Scan for the cell matching the given text and deliver its (X, Y) coordinate at center. 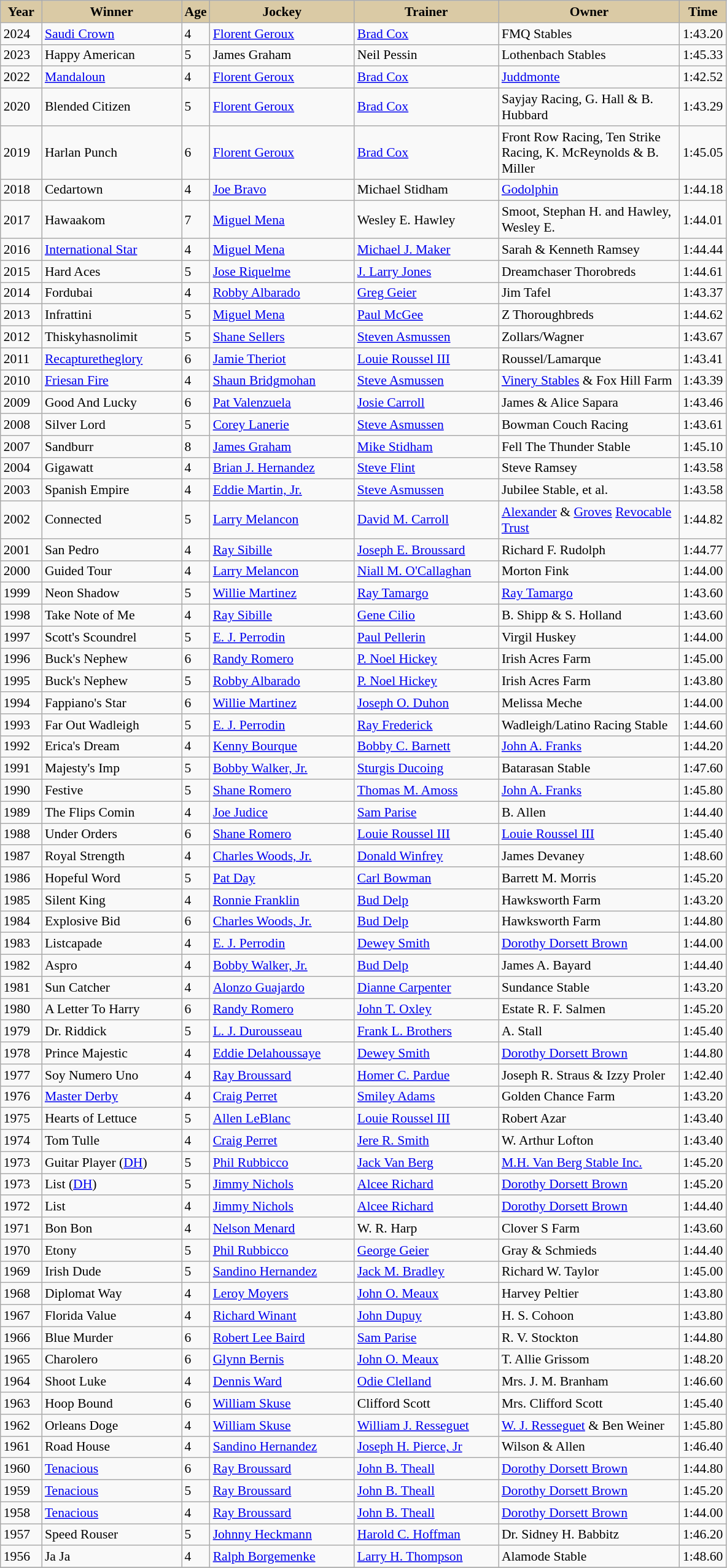
Orleans Doge (112, 1425)
2012 (21, 337)
James & Alice Sapara (589, 403)
Majesty's Imp (112, 769)
Clover S Farm (589, 1228)
Dr. Riddick (112, 1032)
Morton Fink (589, 571)
Niall M. O'Callaghan (426, 571)
Blended Citizen (112, 107)
Scott's Scoundrel (112, 637)
Godolphin (589, 190)
The Flips Comin (112, 812)
Explosive Bid (112, 922)
1988 (21, 834)
Soy Numero Uno (112, 1075)
Steve Flint (426, 468)
San Pedro (112, 550)
Hopeful Word (112, 878)
2007 (21, 447)
Wadleigh/Latino Racing Stable (589, 725)
2024 (21, 34)
2013 (21, 315)
1:43.37 (702, 293)
Happy American (112, 55)
Gene Cilio (426, 616)
Richard Winant (282, 1316)
Leroy Moyers (282, 1294)
Corey Lanerie (282, 425)
Under Orders (112, 834)
FMQ Stables (589, 34)
1959 (21, 1491)
Harvey Peltier (589, 1294)
2000 (21, 571)
1:44.61 (702, 272)
Friesan Fire (112, 381)
John T. Oxley (426, 1009)
Homer C. Pardue (426, 1075)
Listcapade (112, 944)
Dianne Carpenter (426, 987)
Joe Bravo (282, 190)
Richard W. Taylor (589, 1272)
1:44.20 (702, 747)
7 (196, 220)
Vinery Stables & Fox Hill Farm (589, 381)
Pat Day (282, 878)
Irish Dude (112, 1272)
Ronnie Franklin (282, 900)
M.H. Van Berg Stable Inc. (589, 1162)
8 (196, 447)
Carl Bowman (426, 878)
Hawaakom (112, 220)
2011 (21, 359)
1971 (21, 1228)
1964 (21, 1382)
1958 (21, 1513)
Nelson Menard (282, 1228)
1987 (21, 857)
1963 (21, 1403)
John Dupuy (426, 1316)
1974 (21, 1141)
Owner (589, 12)
Larry H. Thompson (426, 1557)
Neil Pessin (426, 55)
1:44.18 (702, 190)
T. Allie Grissom (589, 1360)
Time (702, 12)
Guided Tour (112, 571)
Fappiano's Star (112, 703)
2023 (21, 55)
George Geier (426, 1250)
Shaun Bridgmohan (282, 381)
Alamode Stable (589, 1557)
Eddie Martin, Jr. (282, 490)
2018 (21, 190)
1981 (21, 987)
Blue Murder (112, 1338)
1990 (21, 791)
2014 (21, 293)
Mrs. Clifford Scott (589, 1403)
Ja Ja (112, 1557)
1:42.40 (702, 1075)
1989 (21, 812)
Neon Shadow (112, 594)
1960 (21, 1469)
1975 (21, 1119)
Jubilee Stable, et al. (589, 490)
Wesley E. Hawley (426, 220)
1980 (21, 1009)
Ralph Borgemenke (282, 1557)
Dreamchaser Thorobreds (589, 272)
Saudi Crown (112, 34)
2008 (21, 425)
1:45.10 (702, 447)
Aspro (112, 966)
Golden Chance Farm (589, 1097)
1968 (21, 1294)
1:43.41 (702, 359)
Sturgis Ducoing (426, 769)
Alonzo Guajardo (282, 987)
1:46.40 (702, 1447)
1:43.29 (702, 107)
Roussel/Lamarque (589, 359)
James A. Bayard (589, 966)
Spanish Empire (112, 490)
David M. Carroll (426, 520)
Joseph H. Pierce, Jr (426, 1447)
A. Stall (589, 1032)
1:47.60 (702, 769)
Harold C. Hoffman (426, 1535)
1:44.82 (702, 520)
2002 (21, 520)
1972 (21, 1207)
Sun Catcher (112, 987)
Jim Tafel (589, 293)
Barrett M. Morris (589, 878)
Trainer (426, 12)
Mike Stidham (426, 447)
Hard Aces (112, 272)
W. Arthur Lofton (589, 1141)
1994 (21, 703)
Bowman Couch Racing (589, 425)
2016 (21, 249)
Silver Lord (112, 425)
1:48.20 (702, 1360)
1999 (21, 594)
1970 (21, 1250)
1:43.61 (702, 425)
List (112, 1207)
Shane Sellers (282, 337)
1961 (21, 1447)
Alexander & Groves Revocable Trust (589, 520)
Hoop Bound (112, 1403)
Fordubai (112, 293)
2015 (21, 272)
Dr. Sidney H. Babbitz (589, 1535)
Florida Value (112, 1316)
Robert Azar (589, 1119)
Estate R. F. Salmen (589, 1009)
Royal Strength (112, 857)
1978 (21, 1053)
Sayjay Racing, G. Hall & B. Hubbard (589, 107)
Virgil Huskey (589, 637)
Tom Tulle (112, 1141)
Zollars/Wagner (589, 337)
Robert Lee Baird (282, 1338)
Joe Judice (282, 812)
Smoot, Stephan H. and Hawley, Wesley E. (589, 220)
Charolero (112, 1360)
Bon Bon (112, 1228)
1985 (21, 900)
Melissa Meche (589, 703)
Hearts of Lettuce (112, 1119)
1979 (21, 1032)
A Letter To Harry (112, 1009)
List (DH) (112, 1185)
Sundance Stable (589, 987)
2001 (21, 550)
1962 (21, 1425)
2004 (21, 468)
Road House (112, 1447)
1969 (21, 1272)
1:43.67 (702, 337)
J. Larry Jones (426, 272)
2010 (21, 381)
Mrs. J. M. Branham (589, 1382)
W. J. Resseguet & Ben Weiner (589, 1425)
Jack M. Bradley (426, 1272)
H. S. Cohoon (589, 1316)
1:44.44 (702, 249)
Odie Clelland (426, 1382)
1998 (21, 616)
Gray & Schmieds (589, 1250)
William J. Resseguet (426, 1425)
Michael J. Maker (426, 249)
Jockey (282, 12)
Thiskyhasnolimit (112, 337)
1:44.60 (702, 725)
Diplomat Way (112, 1294)
1:45.05 (702, 152)
Age (196, 12)
Gigawatt (112, 468)
B. Allen (589, 812)
1992 (21, 747)
Joseph R. Straus & Izzy Proler (589, 1075)
Shoot Luke (112, 1382)
Brian J. Hernandez (282, 468)
Z Thoroughbreds (589, 315)
Jose Riquelme (282, 272)
Pat Valenzuela (282, 403)
1956 (21, 1557)
Connected (112, 520)
Jere R. Smith (426, 1141)
L. J. Durousseau (282, 1032)
Front Row Racing, Ten Strike Racing, K. McReynolds & B. Miller (589, 152)
1976 (21, 1097)
Year (21, 12)
B. Shipp & S. Holland (589, 616)
Good And Lucky (112, 403)
James Devaney (589, 857)
Ray Frederick (426, 725)
Festive (112, 791)
1995 (21, 681)
Clifford Scott (426, 1403)
Donald Winfrey (426, 857)
Michael Stidham (426, 190)
1:45.33 (702, 55)
Eddie Delahoussaye (282, 1053)
2017 (21, 220)
1:42.52 (702, 77)
Allen LeBlanc (282, 1119)
Infrattini (112, 315)
1:46.60 (702, 1382)
Thomas M. Amoss (426, 791)
1957 (21, 1535)
1993 (21, 725)
Speed Rouser (112, 1535)
1:44.77 (702, 550)
Sandburr (112, 447)
W. R. Harp (426, 1228)
Wilson & Allen (589, 1447)
Etony (112, 1250)
Glynn Bernis (282, 1360)
1:44.62 (702, 315)
1:46.20 (702, 1535)
Take Note of Me (112, 616)
Prince Majestic (112, 1053)
1996 (21, 659)
1:43.39 (702, 381)
Kenny Bourque (282, 747)
2003 (21, 490)
1997 (21, 637)
Harlan Punch (112, 152)
2009 (21, 403)
Frank L. Brothers (426, 1032)
Steve Ramsey (589, 468)
Guitar Player (DH) (112, 1162)
Greg Geier (426, 293)
Dennis Ward (282, 1382)
1982 (21, 966)
1:44.01 (702, 220)
Silent King (112, 900)
Far Out Wadleigh (112, 725)
Richard F. Rudolph (589, 550)
1984 (21, 922)
Juddmonte (589, 77)
1965 (21, 1360)
Josie Carroll (426, 403)
International Star (112, 249)
2019 (21, 152)
Steven Asmussen (426, 337)
Smiley Adams (426, 1097)
1986 (21, 878)
Master Derby (112, 1097)
1977 (21, 1075)
Lothenbach Stables (589, 55)
1:43.46 (702, 403)
Fell The Thunder Stable (589, 447)
1983 (21, 944)
2022 (21, 77)
Sarah & Kenneth Ramsey (589, 249)
Joseph E. Broussard (426, 550)
Paul Pellerin (426, 637)
R. V. Stockton (589, 1338)
Paul McGee (426, 315)
Winner (112, 12)
1966 (21, 1338)
Mandaloun (112, 77)
Recapturetheglory (112, 359)
1991 (21, 769)
Bobby C. Barnett (426, 747)
1967 (21, 1316)
Joseph O. Duhon (426, 703)
Cedartown (112, 190)
Jamie Theriot (282, 359)
Jack Van Berg (426, 1162)
Johnny Heckmann (282, 1535)
2020 (21, 107)
Erica's Dream (112, 747)
Batarasan Stable (589, 769)
